Provide the (X, Y) coordinate of the cell's center where the given text is located.  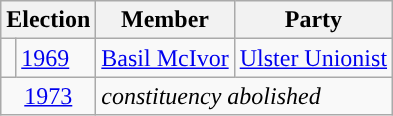
Basil McIvor (165, 58)
Ulster Unionist (313, 58)
1973 (48, 96)
1969 (56, 58)
constituency abolished (244, 96)
Member (165, 20)
Party (313, 20)
Election (48, 20)
